Return the (X, Y) coordinate for the center point of the cell that contains the specified text.  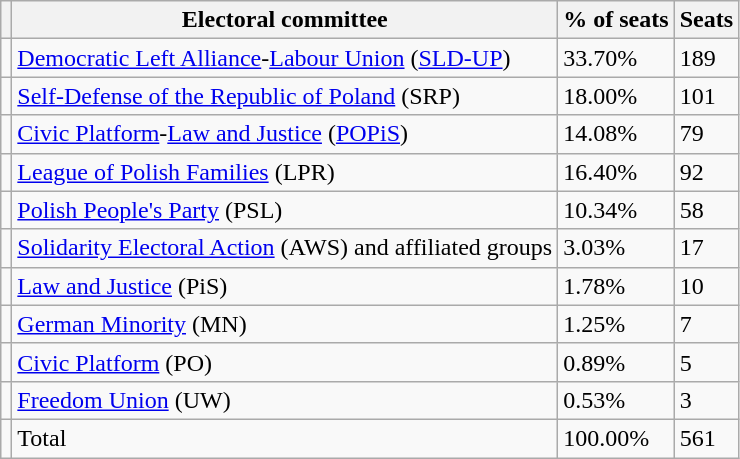
Electoral committee (285, 20)
League of Polish Families (LPR) (285, 172)
189 (706, 58)
Freedom Union (UW) (285, 400)
Civic Platform (PO) (285, 362)
17 (706, 248)
Civic Platform-Law and Justice (POPiS) (285, 134)
1.25% (616, 324)
0.53% (616, 400)
% of seats (616, 20)
7 (706, 324)
79 (706, 134)
58 (706, 210)
Democratic Left Alliance-Labour Union (SLD-UP) (285, 58)
14.08% (616, 134)
German Minority (MN) (285, 324)
3 (706, 400)
Law and Justice (PiS) (285, 286)
101 (706, 96)
561 (706, 438)
Self-Defense of the Republic of Poland (SRP) (285, 96)
16.40% (616, 172)
Solidarity Electoral Action (AWS) and affiliated groups (285, 248)
Polish People's Party (PSL) (285, 210)
92 (706, 172)
5 (706, 362)
1.78% (616, 286)
Total (285, 438)
33.70% (616, 58)
10 (706, 286)
3.03% (616, 248)
100.00% (616, 438)
0.89% (616, 362)
10.34% (616, 210)
Seats (706, 20)
18.00% (616, 96)
